Scan for the cell matching the given text and deliver its [x, y] coordinate at center. 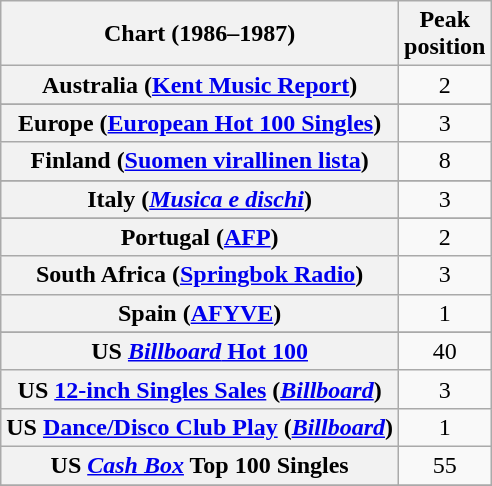
Portugal (AFP) [200, 237]
40 [445, 351]
US Cash Box Top 100 Singles [200, 465]
US Billboard Hot 100 [200, 351]
Peakposition [445, 34]
8 [445, 161]
Chart (1986–1987) [200, 34]
Australia (Kent Music Report) [200, 85]
Finland (Suomen virallinen lista) [200, 161]
Italy (Musica e dischi) [200, 199]
US Dance/Disco Club Play (Billboard) [200, 427]
South Africa (Springbok Radio) [200, 275]
55 [445, 465]
US 12-inch Singles Sales (Billboard) [200, 389]
Spain (AFYVE) [200, 313]
Europe (European Hot 100 Singles) [200, 123]
